For the text-containing cell, return its midpoint in [x, y] coordinate format. 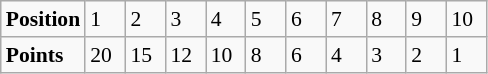
Position [43, 19]
5 [266, 19]
7 [346, 19]
9 [426, 19]
20 [105, 55]
12 [185, 55]
15 [145, 55]
Points [43, 55]
